Return (X, Y) of the center of cell containing provided text 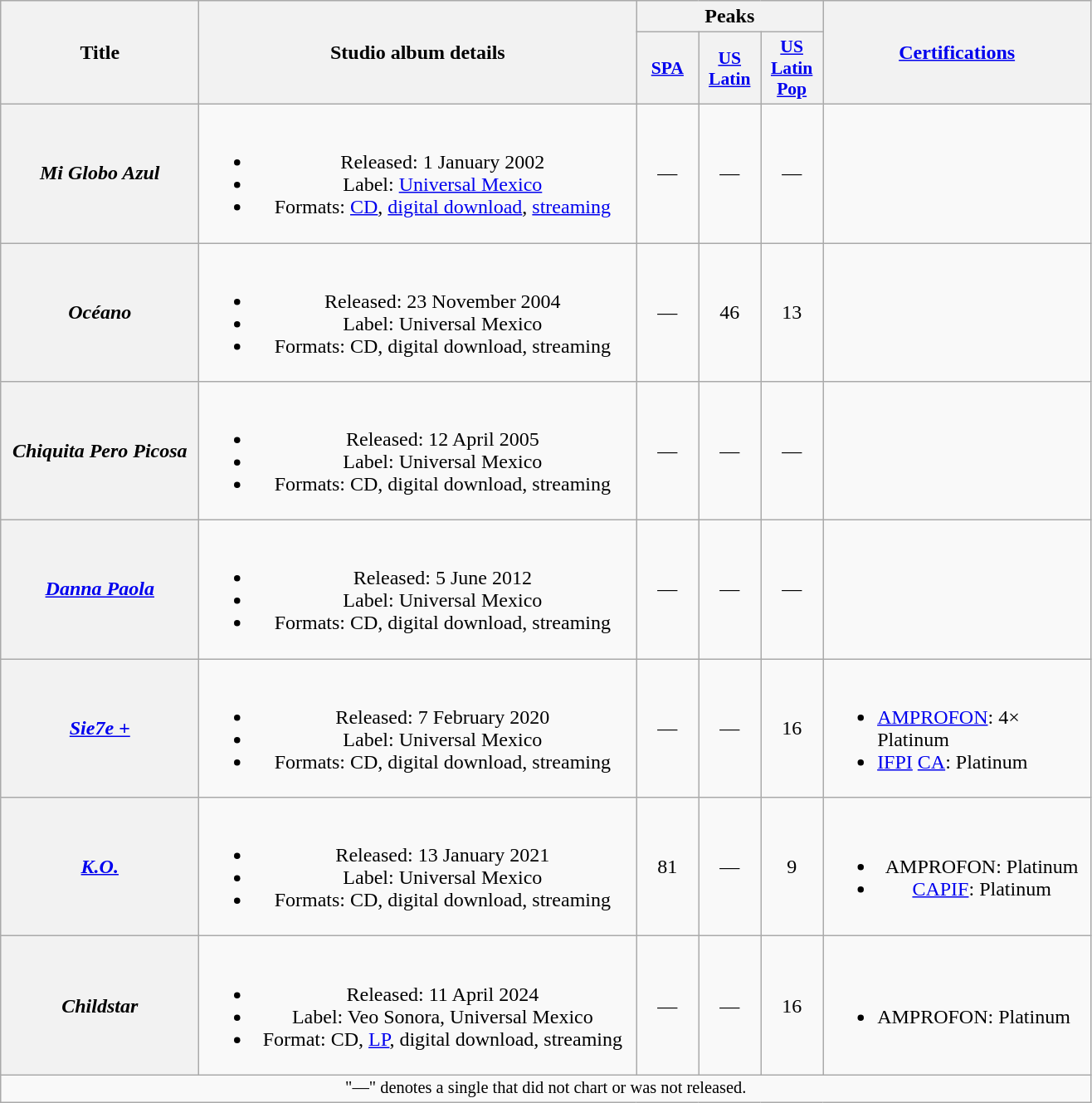
AMPROFON: PlatinumCAPIF: Platinum (958, 866)
Released: 23 November 2004Label: Universal MexicoFormats: CD, digital download, streaming (418, 312)
Studio album details (418, 53)
Released: 7 February 2020Label: Universal MexicoFormats: CD, digital download, streaming (418, 729)
Peaks (730, 17)
"—" denotes a single that did not chart or was not released. (546, 1089)
81 (667, 866)
Océano (100, 312)
Childstar (100, 1006)
13 (792, 312)
Certifications (958, 53)
Released: 12 April 2005Label: Universal MexicoFormats: CD, digital download, streaming (418, 451)
USLatin (730, 68)
46 (730, 312)
Chiquita Pero Picosa (100, 451)
Sie7e + (100, 729)
9 (792, 866)
SPA (667, 68)
Danna Paola (100, 589)
Released: 13 January 2021Label: Universal MexicoFormats: CD, digital download, streaming (418, 866)
K.O. (100, 866)
AMPROFON: 4× PlatinumIFPI CA: Platinum (958, 729)
Released: 11 April 2024Label: Veo Sonora, Universal MexicoFormat: CD, LP, digital download, streaming (418, 1006)
Released: 5 June 2012Label: Universal MexicoFormats: CD, digital download, streaming (418, 589)
Title (100, 53)
USLatinPop (792, 68)
Released: 1 January 2002Label: Universal MexicoFormats: CD, digital download, streaming (418, 173)
AMPROFON: Platinum (958, 1006)
Mi Globo Azul (100, 173)
